Find where the given text appears and provide that cell's center as (X, Y) coordinate. 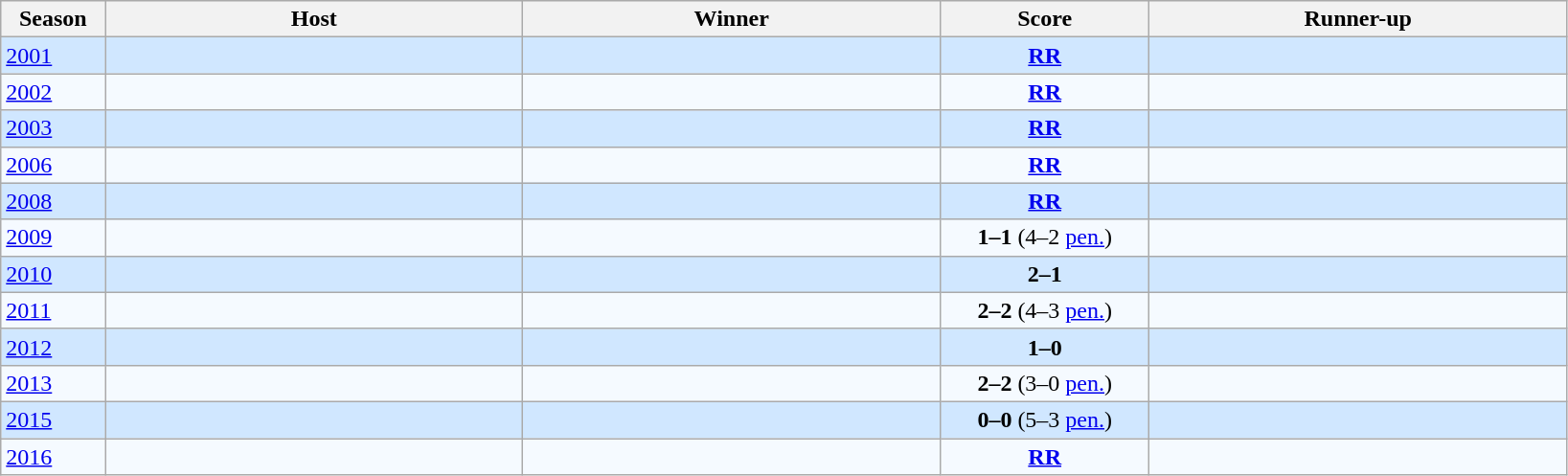
2002 (54, 92)
1–1 (4–2 pen.) (1045, 238)
Runner-up (1358, 19)
2001 (54, 56)
Season (54, 19)
2003 (54, 128)
2013 (54, 383)
0–0 (5–3 pen.) (1045, 419)
Winner (732, 19)
2006 (54, 165)
2–1 (1045, 274)
2010 (54, 274)
2015 (54, 419)
2011 (54, 310)
2–2 (3–0 pen.) (1045, 383)
2009 (54, 238)
Score (1045, 19)
2012 (54, 347)
1–0 (1045, 347)
2016 (54, 457)
Host (314, 19)
2–2 (4–3 pen.) (1045, 310)
2008 (54, 201)
